Pinpoint the cell where the given text exists, returning its (X, Y) midpoint coordinate. 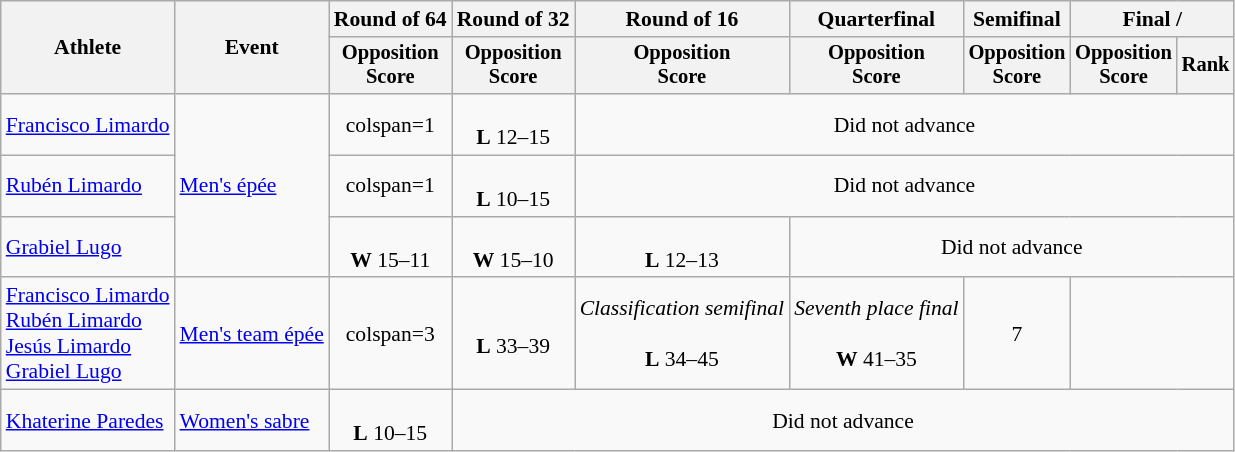
L 12–15 (514, 124)
L 12–13 (682, 248)
Men's épée (252, 186)
Men's team épée (252, 334)
L 33–39 (514, 334)
Final / (1152, 19)
Women's sabre (252, 420)
Khaterine Paredes (88, 420)
Semifinal (1018, 19)
Quarterfinal (876, 19)
W 15–10 (514, 248)
Grabiel Lugo (88, 248)
Round of 16 (682, 19)
Francisco Limardo (88, 124)
Round of 64 (390, 19)
Francisco LimardoRubén LimardoJesús LimardoGrabiel Lugo (88, 334)
Rank (1206, 66)
Seventh place finalW 41–35 (876, 334)
Rubén Limardo (88, 186)
colspan=3 (390, 334)
Athlete (88, 48)
Classification semifinalL 34–45 (682, 334)
Event (252, 48)
W 15–11 (390, 248)
7 (1018, 334)
Round of 32 (514, 19)
